Pinpoint the cell where the given text exists, returning its (X, Y) midpoint coordinate. 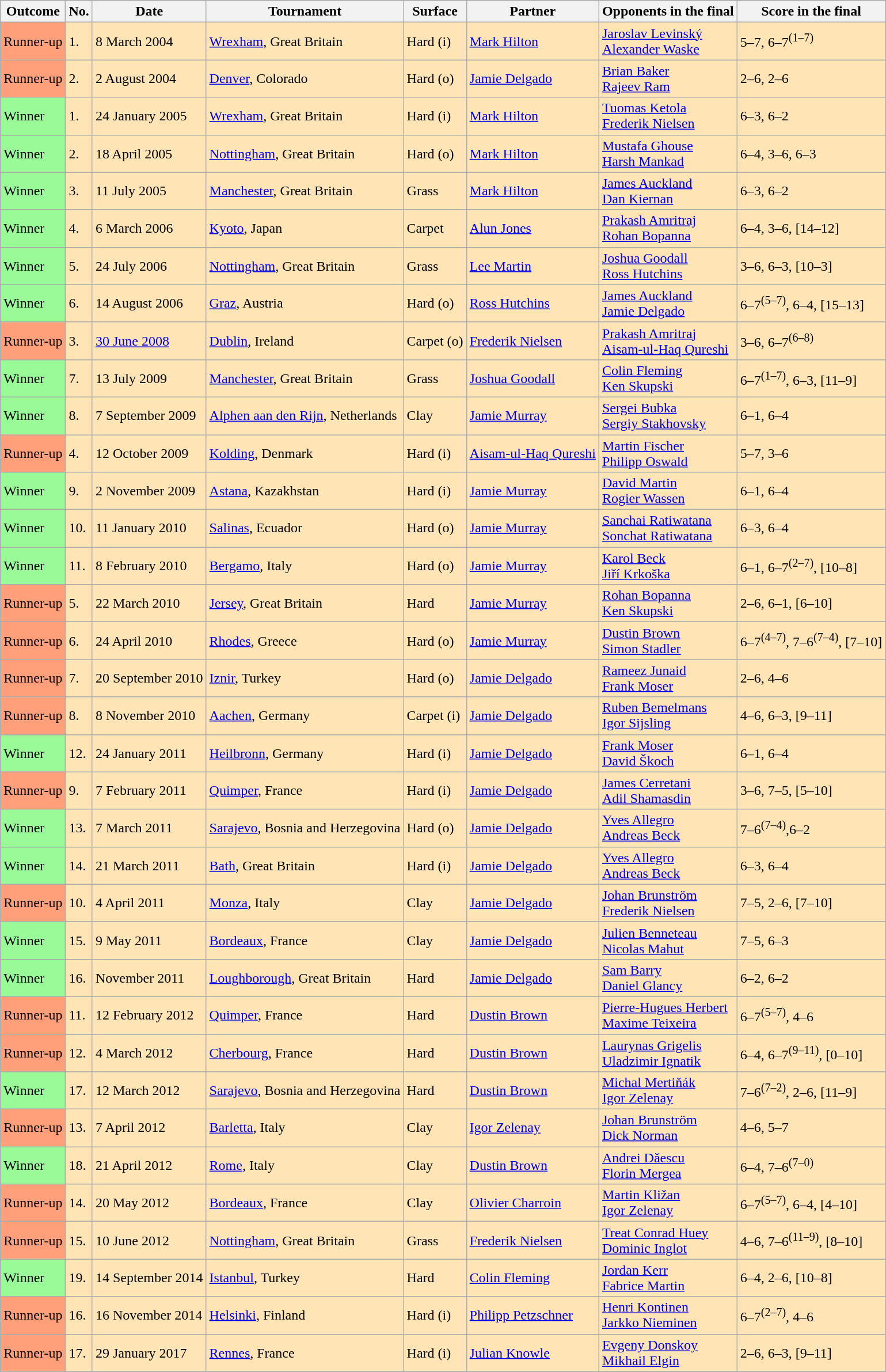
7 April 2012 (149, 1128)
Partner (533, 12)
4 March 2012 (149, 1053)
Rameez Junaid Frank Moser (668, 679)
16 November 2014 (149, 1316)
2–6, 2–6 (811, 78)
Monza, Italy (305, 903)
Heilbronn, Germany (305, 753)
10 June 2012 (149, 1241)
9 May 2011 (149, 940)
Graz, Austria (305, 303)
3–6, 7–5, [5–10] (811, 790)
Joshua Goodall (533, 378)
20 September 2010 (149, 679)
6–7(5–7), 4–6 (811, 1015)
Michal Mertiňák Igor Zelenay (668, 1091)
6–4, 2–6, [10–8] (811, 1278)
Kolding, Denmark (305, 453)
6–4, 7–6(7–0) (811, 1166)
Ross Hutchins (533, 303)
Philipp Petzschner (533, 1316)
6–4, 3–6, [14–12] (811, 228)
2–6, 6–1, [6–10] (811, 604)
7 March 2011 (149, 828)
Johan Brunström Frederik Nielsen (668, 903)
Frank Moser David Škoch (668, 753)
Surface (435, 12)
4–6, 7–6(11–9), [8–10] (811, 1241)
Barletta, Italy (305, 1128)
6–1, 6–7(2–7), [10–8] (811, 566)
7 September 2009 (149, 416)
19. (79, 1278)
3–6, 6–7(6–8) (811, 341)
Helsinki, Finland (305, 1316)
Treat Conrad Huey Dominic Inglot (668, 1241)
Sam Barry Daniel Glancy (668, 978)
Dublin, Ireland (305, 341)
24 July 2006 (149, 266)
11 January 2010 (149, 529)
4 April 2011 (149, 903)
21 April 2012 (149, 1166)
Igor Zelenay (533, 1128)
Salinas, Ecuador (305, 529)
Cherbourg, France (305, 1053)
Carpet (o) (435, 341)
Colin Fleming Ken Skupski (668, 378)
Jersey, Great Britain (305, 604)
Loughborough, Great Britain (305, 978)
18 April 2005 (149, 153)
Aachen, Germany (305, 715)
5–7, 6–7(1–7) (811, 41)
Prakash Amritraj Aisam-ul-Haq Qureshi (668, 341)
2–6, 6–3, [9–11] (811, 1352)
6–7(5–7), 6–4, [15–13] (811, 303)
6–4, 3–6, 6–3 (811, 153)
4–6, 6–3, [9–11] (811, 715)
Brian Baker Rajeev Ram (668, 78)
Colin Fleming (533, 1278)
Denver, Colorado (305, 78)
Bergamo, Italy (305, 566)
12 March 2012 (149, 1091)
24 January 2005 (149, 116)
6–4, 6–7(9–11), [0–10] (811, 1053)
3–6, 6–3, [10–3] (811, 266)
November 2011 (149, 978)
6–7(4–7), 7–6(7–4), [7–10] (811, 640)
21 March 2011 (149, 865)
Olivier Charroin (533, 1203)
5–7, 3–6 (811, 453)
24 January 2011 (149, 753)
Laurynas Grigelis Uladzimir Ignatik (668, 1053)
Outcome (33, 12)
Alun Jones (533, 228)
8 March 2004 (149, 41)
24 April 2010 (149, 640)
Ruben Bemelmans Igor Sijsling (668, 715)
6–7(1–7), 6–3, [11–9] (811, 378)
14 September 2014 (149, 1278)
Joshua Goodall Ross Hutchins (668, 266)
6–7(2–7), 4–6 (811, 1316)
Jordan Kerr Fabrice Martin (668, 1278)
Julien Benneteau Nicolas Mahut (668, 940)
James Auckland Jamie Delgado (668, 303)
7–6(7–2), 2–6, [11–9] (811, 1091)
Opponents in the final (668, 12)
No. (79, 12)
8 February 2010 (149, 566)
8 November 2010 (149, 715)
30 June 2008 (149, 341)
Martin Kližan Igor Zelenay (668, 1203)
13 July 2009 (149, 378)
Mustafa Ghouse Harsh Mankad (668, 153)
2 November 2009 (149, 491)
Bath, Great Britain (305, 865)
Rohan Bopanna Ken Skupski (668, 604)
2 August 2004 (149, 78)
Iznir, Turkey (305, 679)
14 August 2006 (149, 303)
Carpet (435, 228)
7–5, 6–3 (811, 940)
Date (149, 12)
Pierre-Hugues Herbert Maxime Teixeira (668, 1015)
Aisam-ul-Haq Qureshi (533, 453)
Martin Fischer Philipp Oswald (668, 453)
Kyoto, Japan (305, 228)
Istanbul, Turkey (305, 1278)
7–6(7–4),6–2 (811, 828)
Rennes, France (305, 1352)
Tournament (305, 12)
David Martin Rogier Wassen (668, 491)
2–6, 4–6 (811, 679)
Prakash Amritraj Rohan Bopanna (668, 228)
Andrei Dăescu Florin Mergea (668, 1166)
6–7(5–7), 6–4, [4–10] (811, 1203)
11 July 2005 (149, 191)
12 October 2009 (149, 453)
20 May 2012 (149, 1203)
Rome, Italy (305, 1166)
22 March 2010 (149, 604)
4–6, 5–7 (811, 1128)
James Auckland Dan Kiernan (668, 191)
Alphen aan den Rijn, Netherlands (305, 416)
Julian Knowle (533, 1352)
Carpet (i) (435, 715)
Tuomas Ketola Frederik Nielsen (668, 116)
12 February 2012 (149, 1015)
Dustin Brown Simon Stadler (668, 640)
Lee Martin (533, 266)
7–5, 2–6, [7–10] (811, 903)
Sanchai Ratiwatana Sonchat Ratiwatana (668, 529)
7 February 2011 (149, 790)
Henri Kontinen Jarkko Nieminen (668, 1316)
Astana, Kazakhstan (305, 491)
Jaroslav Levinský Alexander Waske (668, 41)
29 January 2017 (149, 1352)
Evgeny Donskoy Mikhail Elgin (668, 1352)
Karol Beck Jiří Krkoška (668, 566)
6–2, 6–2 (811, 978)
Johan Brunström Dick Norman (668, 1128)
Sergei Bubka Sergiy Stakhovsky (668, 416)
James Cerretani Adil Shamasdin (668, 790)
18. (79, 1166)
Score in the final (811, 12)
Rhodes, Greece (305, 640)
6 March 2006 (149, 228)
